For the text-containing cell, return its midpoint in (x, y) coordinate format. 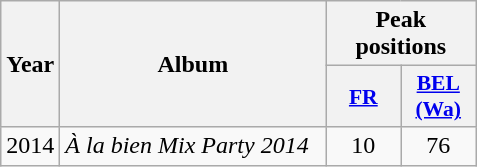
Album (193, 64)
76 (438, 146)
FR (364, 96)
BEL (Wa) (438, 96)
Peak positions (401, 34)
À la bien Mix Party 2014 (193, 146)
Year (30, 64)
10 (364, 146)
2014 (30, 146)
